Find where the given text appears and provide that cell's center as (x, y) coordinate. 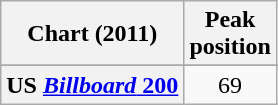
Peakposition (230, 34)
Chart (2011) (92, 34)
US Billboard 200 (92, 85)
69 (230, 85)
